Search for the cell housing the specified text and yield its (X, Y) center coordinate. 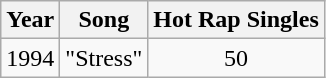
"Stress" (104, 58)
1994 (30, 58)
Year (30, 20)
Hot Rap Singles (236, 20)
50 (236, 58)
Song (104, 20)
